Search for the cell housing the specified text and yield its (X, Y) center coordinate. 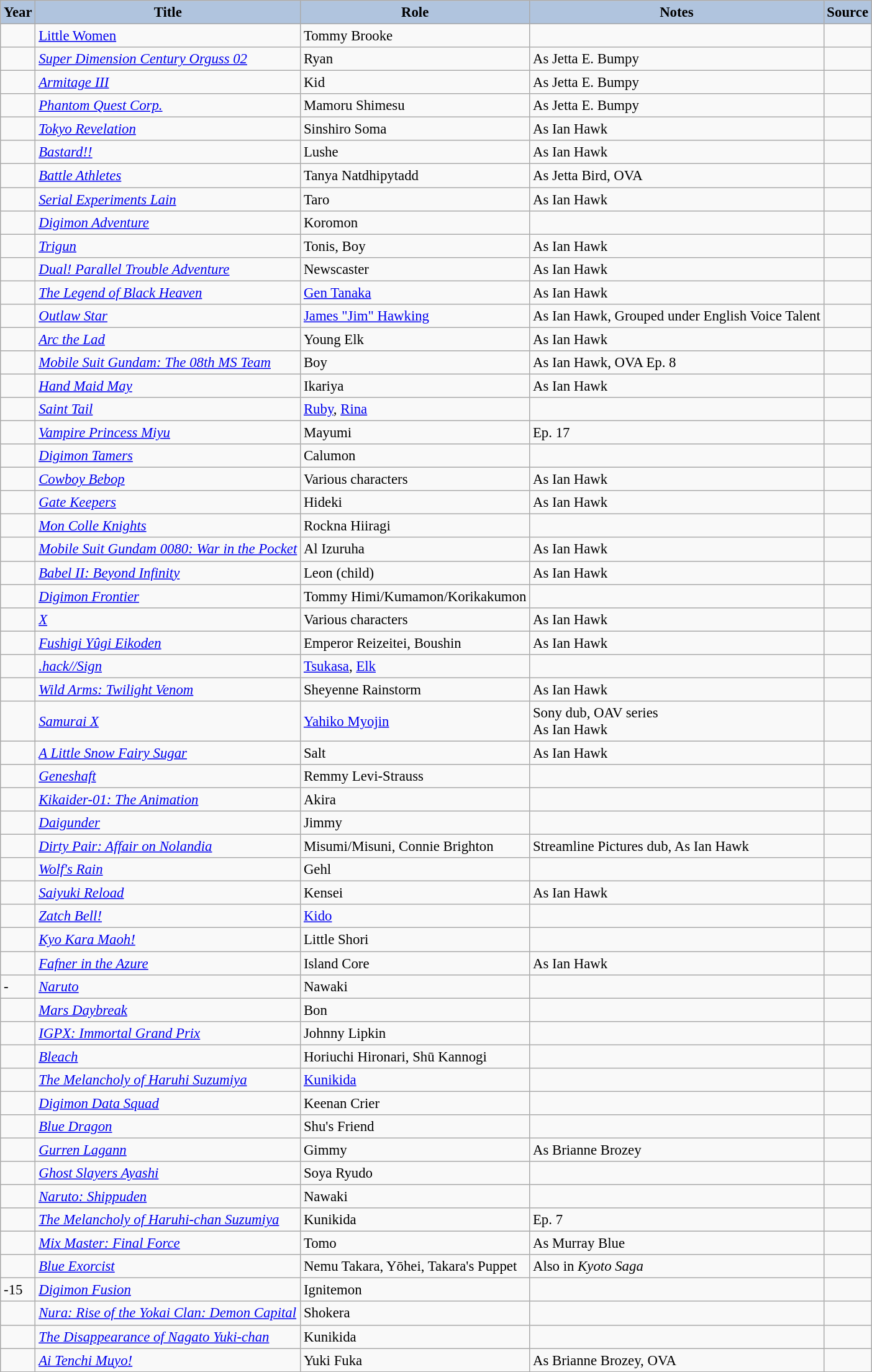
Mobile Suit Gundam: The 08th MS Team (168, 363)
Title (168, 12)
As Jetta Bird, OVA (677, 176)
Bon (415, 1010)
James "Jim" Hawking (415, 316)
Newscaster (415, 269)
Hand Maid May (168, 386)
Ep. 17 (677, 433)
Salt (415, 753)
Tokyo Revelation (168, 129)
Also in Kyoto Saga (677, 1266)
Tomo (415, 1243)
Fushigi Yûgi Eikoden (168, 643)
Ruby, Rina (415, 409)
Remmy Levi-Strauss (415, 776)
Ryan (415, 59)
Kyo Kara Maoh! (168, 940)
Ikariya (415, 386)
The Disappearance of Nagato Yuki-chan (168, 1337)
The Legend of Black Heaven (168, 293)
Bastard!! (168, 152)
Ghost Slayers Ayashi (168, 1173)
Super Dimension Century Orguss 02 (168, 59)
Daigunder (168, 823)
Little Women (168, 36)
Arc the Lad (168, 339)
Source (847, 12)
Dual! Parallel Trouble Adventure (168, 269)
Gimmy (415, 1150)
Blue Exorcist (168, 1266)
Sheyenne Rainstorm (415, 689)
Sinshiro Soma (415, 129)
Wolf's Rain (168, 870)
Nemu Takara, Yōhei, Takara's Puppet (415, 1266)
Mix Master: Final Force (168, 1243)
Shokera (415, 1314)
As Brianne Brozey, OVA (677, 1360)
Kid (415, 83)
Tommy Himi/Kumamon/Korikakumon (415, 596)
Rockna Hiiragi (415, 526)
Naruto (168, 986)
X (168, 619)
Yuki Fuka (415, 1360)
Al Izuruha (415, 550)
Geneshaft (168, 776)
Island Core (415, 963)
.hack//Sign (168, 666)
Ep. 7 (677, 1220)
Year (18, 12)
Saiyuki Reload (168, 893)
Gate Keepers (168, 502)
As Murray Blue (677, 1243)
Tsukasa, Elk (415, 666)
Yahiko Myojin (415, 722)
The Melancholy of Haruhi-chan Suzumiya (168, 1220)
Digimon Adventure (168, 222)
Trigun (168, 246)
Jimmy (415, 823)
Zatch Bell! (168, 916)
Gen Tanaka (415, 293)
Mon Colle Knights (168, 526)
Samurai X (168, 722)
Emperor Reizeitei, Boushin (415, 643)
Outlaw Star (168, 316)
Tommy Brooke (415, 36)
Soya Ryudo (415, 1173)
Little Shori (415, 940)
Digimon Tamers (168, 456)
Bleach (168, 1056)
Tanya Natdhipytadd (415, 176)
Wild Arms: Twilight Venom (168, 689)
Digimon Fusion (168, 1290)
Mayumi (415, 433)
Babel II: Beyond Infinity (168, 573)
Mobile Suit Gundam 0080: War in the Pocket (168, 550)
Blue Dragon (168, 1127)
Armitage III (168, 83)
Naruto: Shippuden (168, 1197)
Taro (415, 199)
Horiuchi Hironari, Shū Kannogi (415, 1056)
Saint Tail (168, 409)
A Little Snow Fairy Sugar (168, 753)
Fafner in the Azure (168, 963)
Tonis, Boy (415, 246)
Johnny Lipkin (415, 1033)
Gurren Lagann (168, 1150)
-15 (18, 1290)
Calumon (415, 456)
Boy (415, 363)
Koromon (415, 222)
Role (415, 12)
Digimon Frontier (168, 596)
Shu's Friend (415, 1127)
Ai Tenchi Muyo! (168, 1360)
Dirty Pair: Affair on Nolandia (168, 847)
Mars Daybreak (168, 1010)
Notes (677, 12)
Misumi/Misuni, Connie Brighton (415, 847)
Sony dub, OAV seriesAs Ian Hawk (677, 722)
Ignitemon (415, 1290)
Keenan Crier (415, 1103)
Young Elk (415, 339)
Akira (415, 800)
Mamoru Shimesu (415, 106)
IGPX: Immortal Grand Prix (168, 1033)
Battle Athletes (168, 176)
Leon (child) (415, 573)
As Brianne Brozey (677, 1150)
As Ian Hawk, Grouped under English Voice Talent (677, 316)
Cowboy Bebop (168, 479)
As Ian Hawk, OVA Ep. 8 (677, 363)
- (18, 986)
Gehl (415, 870)
Hideki (415, 502)
Kensei (415, 893)
Vampire Princess Miyu (168, 433)
Serial Experiments Lain (168, 199)
Digimon Data Squad (168, 1103)
Kido (415, 916)
The Melancholy of Haruhi Suzumiya (168, 1080)
Lushe (415, 152)
Streamline Pictures dub, As Ian Hawk (677, 847)
Kikaider-01: The Animation (168, 800)
Phantom Quest Corp. (168, 106)
Nura: Rise of the Yokai Clan: Demon Capital (168, 1314)
